Search for the cell housing the specified text and yield its (x, y) center coordinate. 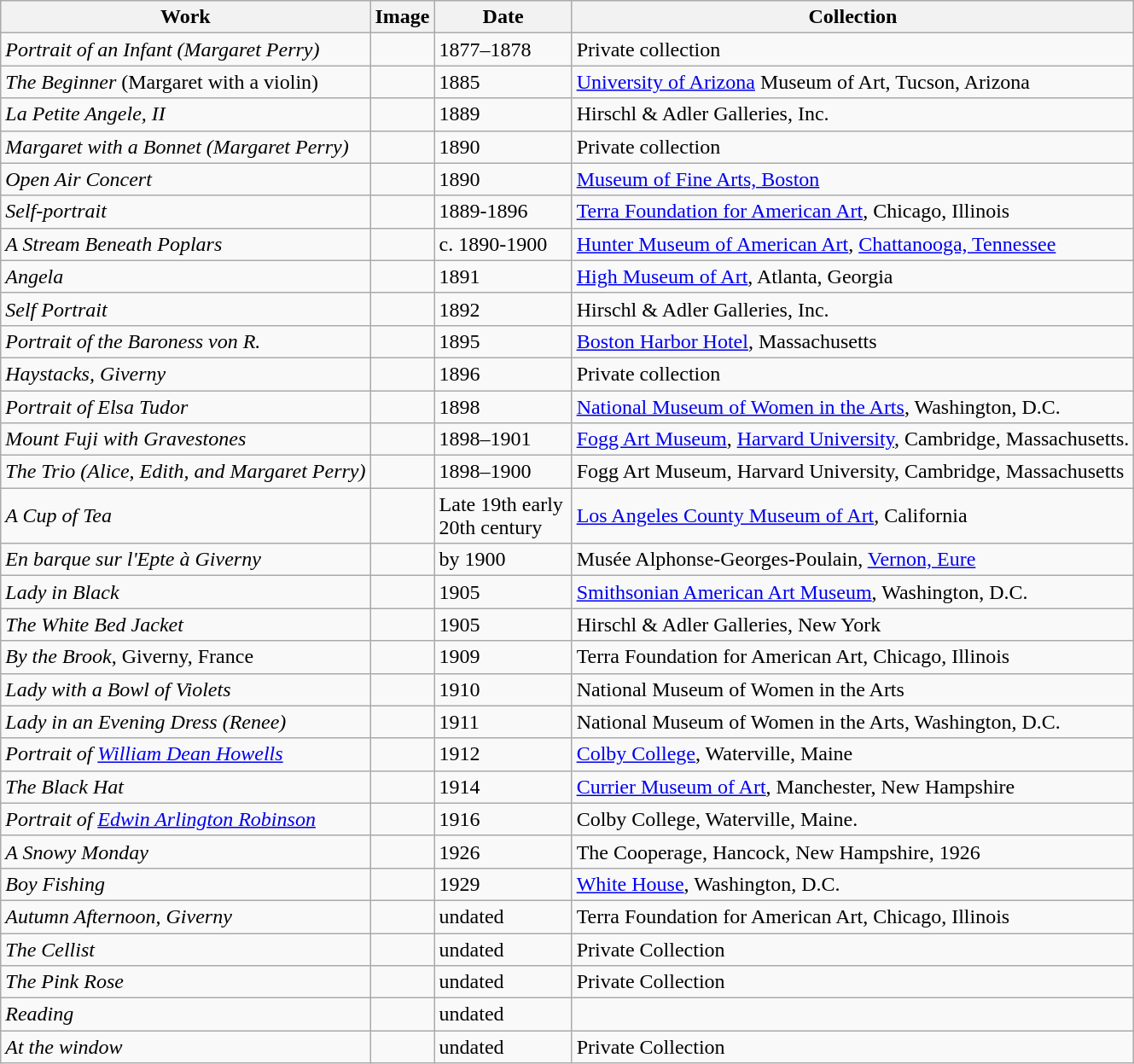
Self Portrait (186, 309)
Fogg Art Museum, Harvard University, Cambridge, Massachusetts (853, 472)
c. 1890-1900 (503, 244)
National Museum of Women in the Arts (853, 689)
Currier Museum of Art, Manchester, New Hampshire (853, 787)
Musée Alphonse-Georges-Poulain, Vernon, Eure (853, 560)
Image (403, 17)
1898–1901 (503, 439)
La Petite Angele, II (186, 114)
Colby College, Waterville, Maine. (853, 819)
1912 (503, 754)
Portrait of William Dean Howells (186, 754)
By the Brook, Giverny, France (186, 657)
Boston Harbor Hotel, Massachusetts (853, 341)
Work (186, 17)
Hunter Museum of American Art, Chattanooga, Tennessee (853, 244)
The White Bed Jacket (186, 625)
Los Angeles County Museum of Art, California (853, 515)
1895 (503, 341)
A Snowy Monday (186, 852)
1877–1878 (503, 49)
1926 (503, 852)
En barque sur l'Epte à Giverny (186, 560)
1896 (503, 374)
Colby College, Waterville, Maine (853, 754)
Mount Fuji with Gravestones (186, 439)
1914 (503, 787)
The Cellist (186, 950)
Fogg Art Museum, Harvard University, Cambridge, Massachusetts. (853, 439)
Late 19th early 20th century (503, 515)
The Pink Rose (186, 982)
1891 (503, 276)
Open Air Concert (186, 179)
Portrait of Edwin Arlington Robinson (186, 819)
University of Arizona Museum of Art, Tucson, Arizona (853, 82)
1885 (503, 82)
Lady with a Bowl of Violets (186, 689)
Portrait of Elsa Tudor (186, 407)
1898–1900 (503, 472)
A Cup of Tea (186, 515)
1916 (503, 819)
Museum of Fine Arts, Boston (853, 179)
Lady in an Evening Dress (Renee) (186, 722)
1911 (503, 722)
1909 (503, 657)
1892 (503, 309)
At the window (186, 1047)
The Beginner (Margaret with a violin) (186, 82)
Boy Fishing (186, 884)
The Cooperage, Hancock, New Hampshire, 1926 (853, 852)
Autumn Afternoon, Giverny (186, 916)
Collection (853, 17)
1889 (503, 114)
Haystacks, Giverny (186, 374)
1898 (503, 407)
White House, Washington, D.C. (853, 884)
1929 (503, 884)
Angela (186, 276)
High Museum of Art, Atlanta, Georgia (853, 276)
by 1900 (503, 560)
The Trio (Alice, Edith, and Margaret Perry) (186, 472)
Margaret with a Bonnet (Margaret Perry) (186, 147)
Reading (186, 1015)
Portrait of an Infant (Margaret Perry) (186, 49)
The Black Hat (186, 787)
1910 (503, 689)
Lady in Black (186, 592)
Smithsonian American Art Museum, Washington, D.C. (853, 592)
Date (503, 17)
Hirschl & Adler Galleries, New York (853, 625)
1889-1896 (503, 212)
Self-portrait (186, 212)
A Stream Beneath Poplars (186, 244)
Portrait of the Baroness von R. (186, 341)
